Output the (X, Y) coordinate of the center of the cell containing the given text.  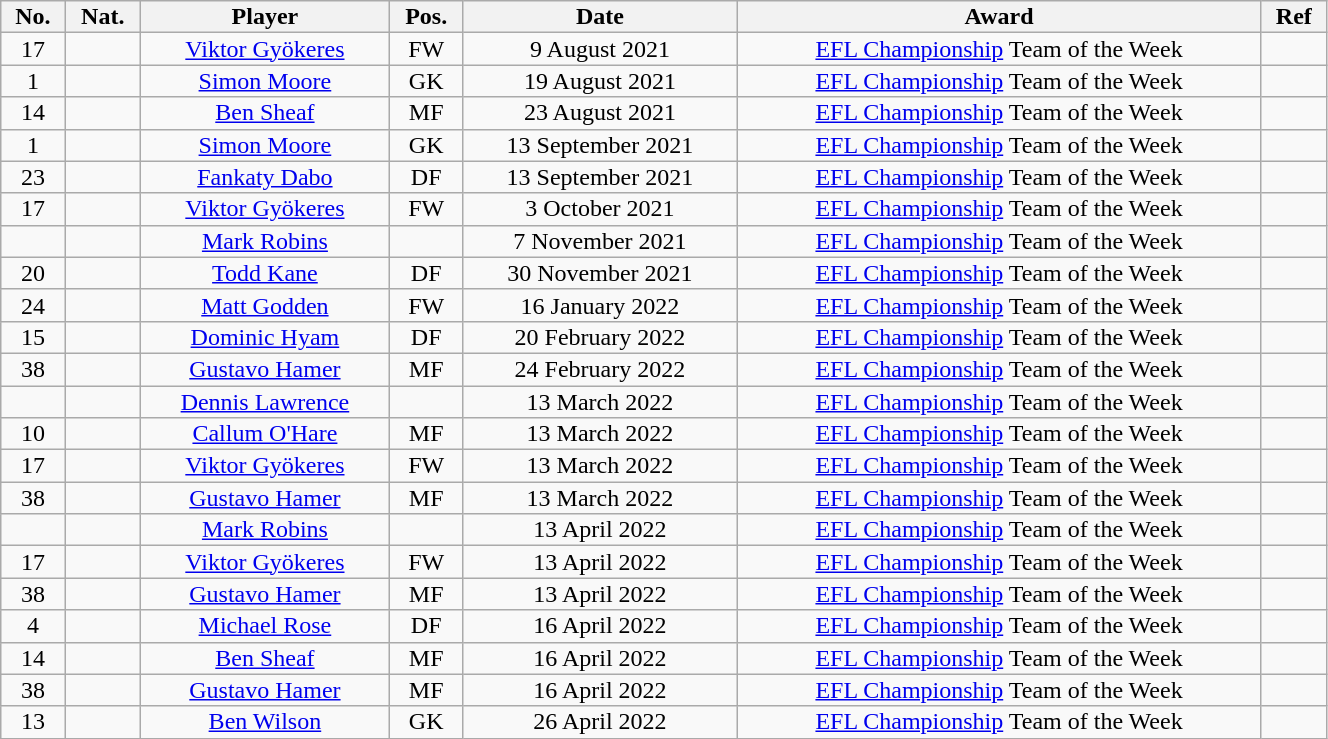
Nat. (102, 17)
Todd Kane (264, 273)
30 November 2021 (600, 273)
Dominic Hyam (264, 337)
19 August 2021 (600, 81)
23 (33, 177)
Callum O'Hare (264, 434)
24 February 2022 (600, 369)
4 (33, 626)
20 (33, 273)
3 October 2021 (600, 209)
No. (33, 17)
Pos. (426, 17)
13 (33, 722)
Ref (1294, 17)
Fankaty Dabo (264, 177)
20 February 2022 (600, 337)
26 April 2022 (600, 722)
Dennis Lawrence (264, 402)
Award (999, 17)
Ben Wilson (264, 722)
Date (600, 17)
23 August 2021 (600, 113)
24 (33, 305)
Michael Rose (264, 626)
Matt Godden (264, 305)
Player (264, 17)
15 (33, 337)
9 August 2021 (600, 49)
16 January 2022 (600, 305)
7 November 2021 (600, 241)
10 (33, 434)
